Return the (x, y) coordinate for the center point of the cell that contains the specified text.  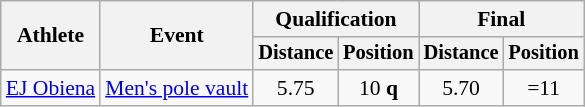
10 q (378, 88)
5.75 (296, 88)
Men's pole vault (176, 88)
Event (176, 36)
Athlete (50, 36)
5.70 (462, 88)
Final (502, 19)
EJ Obiena (50, 88)
Qualification (336, 19)
=11 (543, 88)
